Capture the cell that displays the provided text and extract its (x, y) central coordinate. 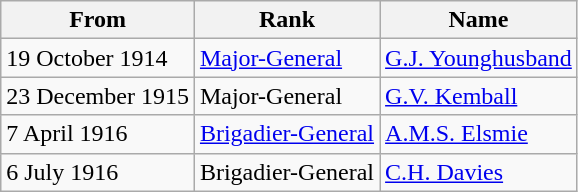
Rank (286, 20)
A.M.S. Elsmie (479, 134)
6 July 1916 (98, 172)
From (98, 20)
7 April 1916 (98, 134)
Name (479, 20)
G.J. Younghusband (479, 58)
19 October 1914 (98, 58)
23 December 1915 (98, 96)
C.H. Davies (479, 172)
G.V. Kemball (479, 96)
